Find where the given text appears and provide that cell's center as [X, Y] coordinate. 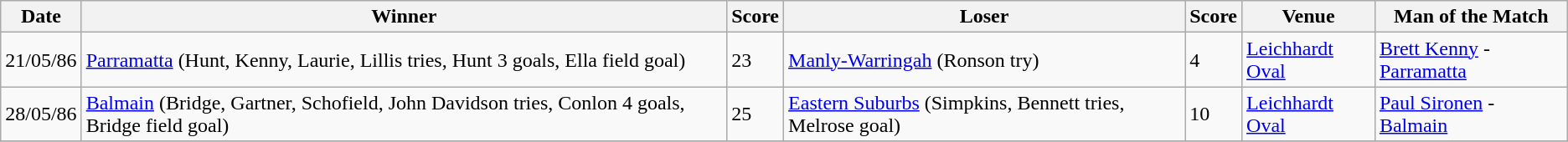
Parramatta (Hunt, Kenny, Laurie, Lillis tries, Hunt 3 goals, Ella field goal) [404, 60]
Manly-Warringah (Ronson try) [985, 60]
Date [41, 17]
28/05/86 [41, 114]
Brett Kenny - Parramatta [1471, 60]
Venue [1308, 17]
Man of the Match [1471, 17]
Winner [404, 17]
4 [1214, 60]
Balmain (Bridge, Gartner, Schofield, John Davidson tries, Conlon 4 goals, Bridge field goal) [404, 114]
10 [1214, 114]
21/05/86 [41, 60]
Paul Sironen - Balmain [1471, 114]
Loser [985, 17]
23 [756, 60]
25 [756, 114]
Eastern Suburbs (Simpkins, Bennett tries, Melrose goal) [985, 114]
